Return [X, Y] of the center of cell containing provided text 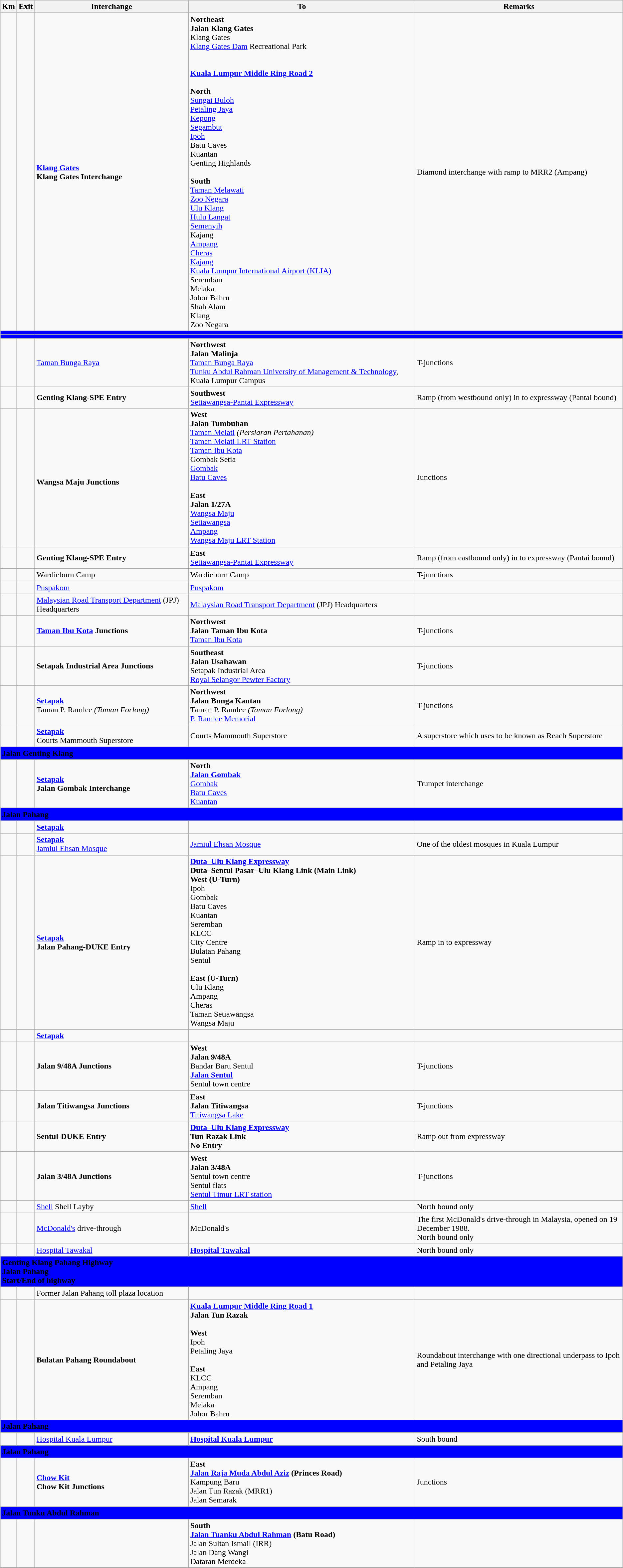
SetapakJamiul Ehsan Mosque [111, 844]
NorthwestJalan MalinjaTaman Bunga RayaTunku Abdul Rahman University of Management & Technology, Kuala Lumpur Campus [302, 362]
Shell [302, 1207]
Jalan 9/48A Junctions [111, 1066]
Km [9, 7]
The first McDonald's drive-through in Malaysia, opened on 19 December 1988.North bound only [519, 1228]
NorthwestJalan Taman Ibu KotaTaman Ibu Kota [302, 631]
East Setiawangsa-Pantai Expressway [302, 557]
Jalan 3/48A Junctions [111, 1176]
EastJalan Raja Muda Abdul Aziz (Princes Road)Kampung BaruJalan Tun Razak (MRR1)Jalan Semarak [302, 1482]
Jalan Titiwangsa Junctions [111, 1106]
SoutheastJalan UsahawanSetapak Industrial AreaRoyal Selangor Pewter Factory [302, 666]
Diamond interchange with ramp to MRR2 (Ampang) [519, 172]
Kuala Lumpur Middle Ring Road 1Jalan Tun RazakWestIpohPetaling JayaEastKLCCAmpang Seremban Melaka Johor Bahru [302, 1360]
SetapakJalan Pahang-DUKE Entry [111, 942]
Genting Klang Pahang Highway Jalan PahangStart/End of highway [311, 1272]
To [302, 7]
McDonald's drive-through [111, 1228]
A superstore which uses to be known as Reach Superstore [519, 736]
Ramp out from expressway [519, 1136]
One of the oldest mosques in Kuala Lumpur [519, 844]
Taman Bunga Raya [111, 362]
Trumpet interchange [519, 784]
NorthwestJalan Bunga KantanTaman P. Ramlee (Taman Forlong)P. Ramlee Memorial [302, 706]
Ramp in to expressway [519, 942]
EastJalan TitiwangsaTitiwangsa Lake [302, 1106]
Jalan Genting Klang [311, 753]
SetapakCourts Mammouth Superstore [111, 736]
WestJalan 9/48ABandar Baru SentulJalan SentulSentul town centre [302, 1066]
SouthJalan Tuanku Abdul Rahman (Batu Road)Jalan Sultan Ismail (IRR)Jalan Dang WangiDataran Merdeka [302, 1543]
North Jalan Gombak Gombak Batu Caves Kuantan [302, 784]
Jamiul Ehsan Mosque [302, 844]
Wangsa Maju Junctions [111, 478]
SetapakJalan Gombak Interchange [111, 784]
WestJalan 3/48ASentul town centreSentul flats Sentul Timur LRT station [302, 1176]
Setapak Industrial Area Junctions [111, 666]
Jalan Tunku Abdul Rahman [311, 1513]
Duta–Ulu Klang ExpresswayTun Razak LinkNo Entry [302, 1136]
Sentul-DUKE Entry [111, 1136]
South bound [519, 1439]
Remarks [519, 7]
Courts Mammouth Superstore [302, 736]
Bulatan Pahang Roundabout [111, 1360]
Exit [26, 7]
SetapakTaman P. Ramlee (Taman Forlong) [111, 706]
Ramp (from eastbound only) in to expressway (Pantai bound) [519, 557]
Interchange [111, 7]
Former Jalan Pahang toll plaza location [111, 1293]
Roundabout interchange with one directional underpass to Ipoh and Petaling Jaya [519, 1360]
Ramp (from westbound only) in to expressway (Pantai bound) [519, 398]
Shell Shell Layby [111, 1207]
Chow KitChow Kit Junctions [111, 1482]
Klang GatesKlang Gates Interchange [111, 172]
Taman Ibu Kota Junctions [111, 631]
McDonald's [302, 1228]
Southwest Setiawangsa-Pantai Expressway [302, 398]
